Scan for the cell matching the given text and deliver its (x, y) coordinate at center. 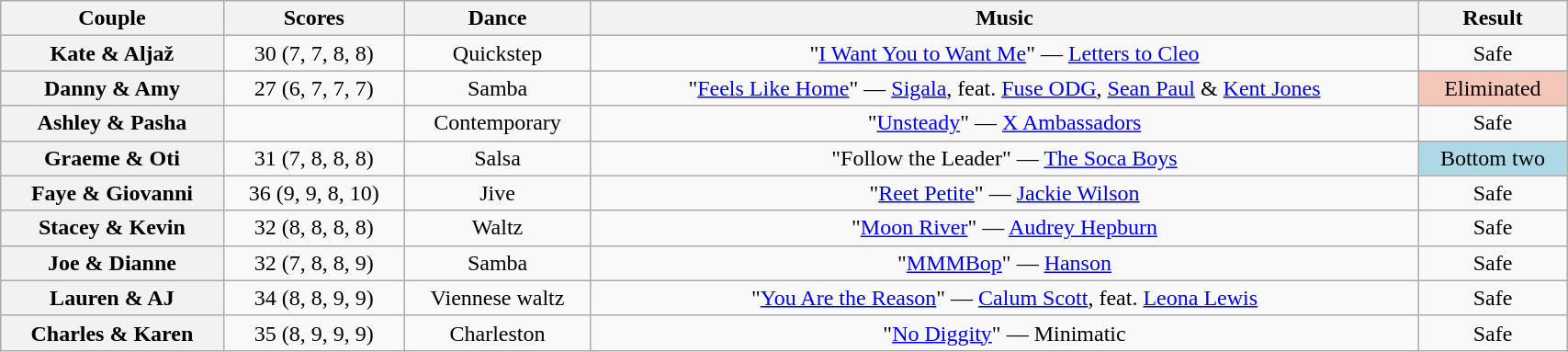
"Unsteady" — X Ambassadors (1005, 123)
"Feels Like Home" — Sigala, feat. Fuse ODG, Sean Paul & Kent Jones (1005, 88)
Bottom two (1492, 158)
Quickstep (497, 53)
36 (9, 9, 8, 10) (314, 193)
"MMMBop" — Hanson (1005, 263)
30 (7, 7, 8, 8) (314, 53)
Graeme & Oti (112, 158)
32 (7, 8, 8, 9) (314, 263)
Charles & Karen (112, 333)
Eliminated (1492, 88)
Stacey & Kevin (112, 228)
Faye & Giovanni (112, 193)
31 (7, 8, 8, 8) (314, 158)
Lauren & AJ (112, 298)
"I Want You to Want Me" — Letters to Cleo (1005, 53)
Ashley & Pasha (112, 123)
"Moon River" — Audrey Hepburn (1005, 228)
Scores (314, 18)
27 (6, 7, 7, 7) (314, 88)
"Follow the Leader" — The Soca Boys (1005, 158)
32 (8, 8, 8, 8) (314, 228)
Danny & Amy (112, 88)
Viennese waltz (497, 298)
Waltz (497, 228)
Dance (497, 18)
Result (1492, 18)
Kate & Aljaž (112, 53)
Joe & Dianne (112, 263)
"No Diggity" — Minimatic (1005, 333)
Music (1005, 18)
Jive (497, 193)
"You Are the Reason" — Calum Scott, feat. Leona Lewis (1005, 298)
"Reet Petite" — Jackie Wilson (1005, 193)
Contemporary (497, 123)
35 (8, 9, 9, 9) (314, 333)
Charleston (497, 333)
Salsa (497, 158)
34 (8, 8, 9, 9) (314, 298)
Couple (112, 18)
